From the cell containing the given text, extract its center point as (X, Y) coordinate. 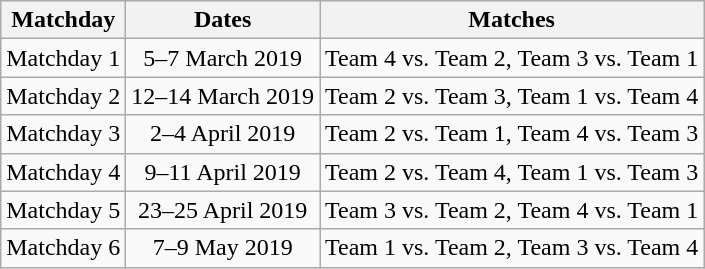
Matchday 3 (64, 134)
Team 2 vs. Team 4, Team 1 vs. Team 3 (512, 172)
Matches (512, 20)
5–7 March 2019 (223, 58)
Matchday 6 (64, 248)
Matchday (64, 20)
Team 1 vs. Team 2, Team 3 vs. Team 4 (512, 248)
Team 2 vs. Team 1, Team 4 vs. Team 3 (512, 134)
Team 3 vs. Team 2, Team 4 vs. Team 1 (512, 210)
23–25 April 2019 (223, 210)
2–4 April 2019 (223, 134)
Matchday 5 (64, 210)
Matchday 4 (64, 172)
Matchday 1 (64, 58)
12–14 March 2019 (223, 96)
Matchday 2 (64, 96)
7–9 May 2019 (223, 248)
9–11 April 2019 (223, 172)
Dates (223, 20)
Team 2 vs. Team 3, Team 1 vs. Team 4 (512, 96)
Team 4 vs. Team 2, Team 3 vs. Team 1 (512, 58)
